Return the (X, Y) coordinate for the center point of the cell that contains the specified text.  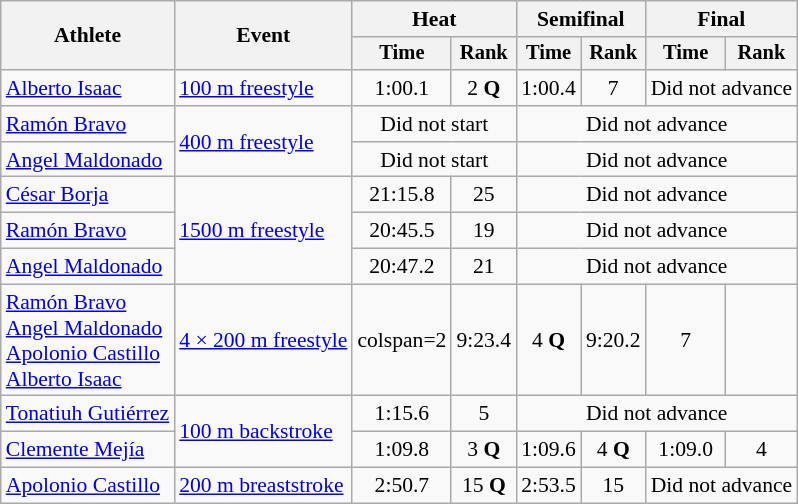
1:15.6 (402, 414)
Final (722, 19)
1:00.1 (402, 88)
100 m backstroke (263, 432)
César Borja (88, 195)
1:09.8 (402, 450)
15 Q (484, 486)
Heat (434, 19)
colspan=2 (402, 340)
21 (484, 267)
Alberto Isaac (88, 88)
Apolonio Castillo (88, 486)
Athlete (88, 36)
25 (484, 195)
2:50.7 (402, 486)
19 (484, 231)
20:47.2 (402, 267)
20:45.5 (402, 231)
9:23.4 (484, 340)
1:09.0 (686, 450)
3 Q (484, 450)
4 (762, 450)
Tonatiuh Gutiérrez (88, 414)
Semifinal (580, 19)
100 m freestyle (263, 88)
200 m breaststroke (263, 486)
1:09.6 (548, 450)
5 (484, 414)
1500 m freestyle (263, 230)
9:20.2 (614, 340)
2:53.5 (548, 486)
1:00.4 (548, 88)
2 Q (484, 88)
15 (614, 486)
Ramón BravoAngel MaldonadoApolonio CastilloAlberto Isaac (88, 340)
4 × 200 m freestyle (263, 340)
400 m freestyle (263, 142)
Clemente Mejía (88, 450)
Event (263, 36)
21:15.8 (402, 195)
